Output the (X, Y) coordinate of the center of the cell containing the given text.  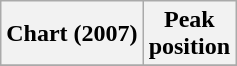
Chart (2007) (72, 34)
Peakposition (189, 34)
